Locate the cell with the specified text and output its [X, Y] center coordinate. 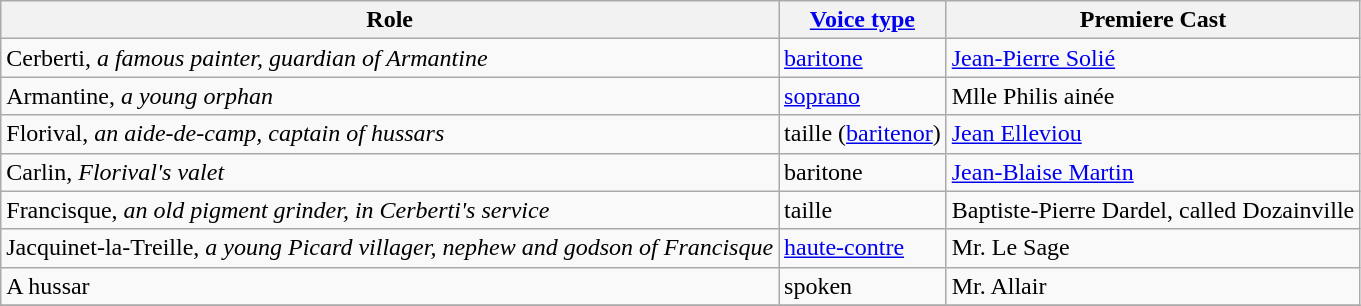
Mr. Le Sage [1153, 248]
Mlle Philis ainée [1153, 96]
spoken [863, 286]
soprano [863, 96]
taille (baritenor) [863, 134]
Jean-Pierre Solié [1153, 58]
Cerberti, a famous painter, guardian of Armantine [390, 58]
taille [863, 210]
Francisque, an old pigment grinder, in Cerberti's service [390, 210]
Florival, an aide-de-camp, captain of hussars [390, 134]
Mr. Allair [1153, 286]
Carlin, Florival's valet [390, 172]
Baptiste-Pierre Dardel, called Dozainville [1153, 210]
haute-contre [863, 248]
Jean Elleviou [1153, 134]
Jacquinet-la-Treille, a young Picard villager, nephew and godson of Francisque [390, 248]
Voice type [863, 20]
Jean-Blaise Martin [1153, 172]
A hussar [390, 286]
Premiere Cast [1153, 20]
Armantine, a young orphan [390, 96]
Role [390, 20]
